Pinpoint the cell where the given text exists, returning its (X, Y) midpoint coordinate. 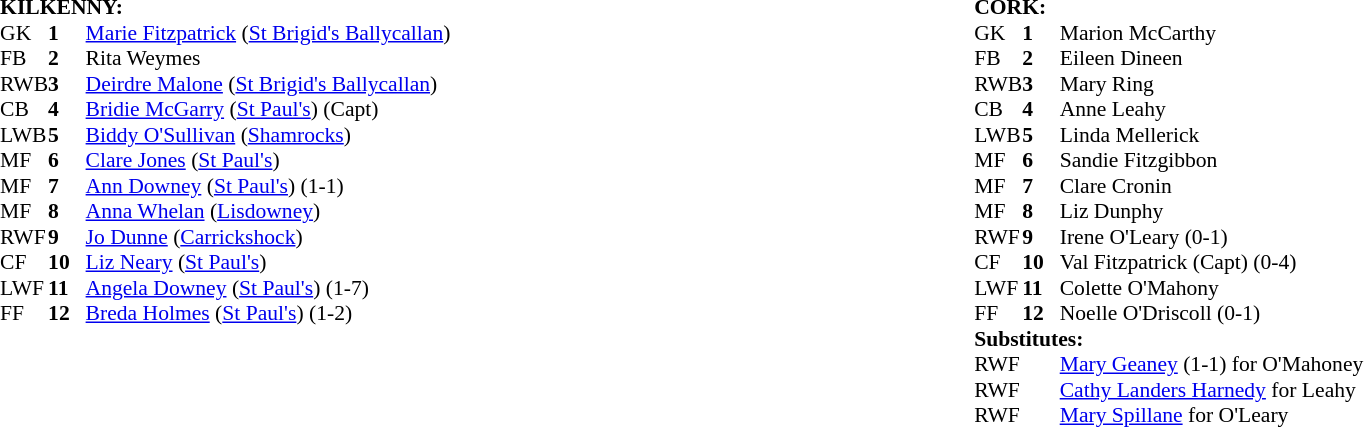
Val Fitzpatrick (Capt) (0-4) (1212, 263)
Clare Jones (St Paul's) (268, 161)
Breda Holmes (St Paul's) (1-2) (268, 313)
Liz Neary (St Paul's) (268, 263)
Biddy O'Sullivan (Shamrocks) (268, 135)
Clare Cronin (1212, 186)
Mary Ring (1212, 84)
Rita Weymes (268, 59)
Linda Mellerick (1212, 135)
Noelle O'Driscoll (0-1) (1212, 313)
Ann Downey (St Paul's) (1-1) (268, 186)
Substitutes: (1168, 339)
Liz Dunphy (1212, 211)
Irene O'Leary (0-1) (1212, 237)
Marion McCarthy (1212, 33)
Anne Leahy (1212, 109)
Colette O'Mahony (1212, 288)
Angela Downey (St Paul's) (1-7) (268, 288)
Marie Fitzpatrick (St Brigid's Ballycallan) (268, 33)
Eileen Dineen (1212, 59)
Cathy Landers Harnedy for Leahy (1212, 390)
Anna Whelan (Lisdowney) (268, 211)
Jo Dunne (Carrickshock) (268, 237)
Sandie Fitzgibbon (1212, 161)
Deirdre Malone (St Brigid's Ballycallan) (268, 84)
Bridie McGarry (St Paul's) (Capt) (268, 109)
Mary Geaney (1-1) for O'Mahoney (1212, 365)
